Detect which cell encompasses the target text, then output its (x, y) center coordinate. 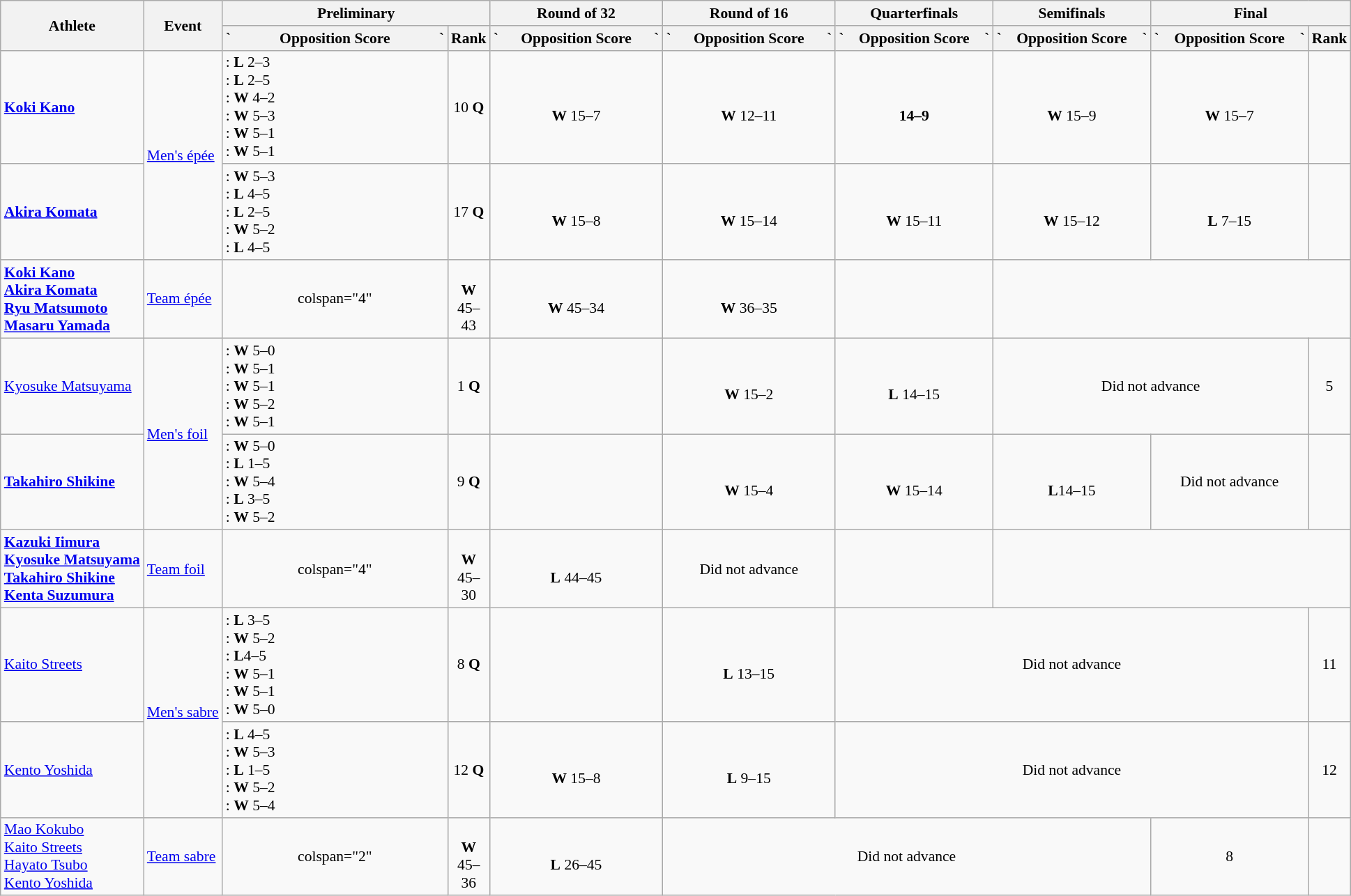
colspan="2" (335, 856)
W 15–12 (1071, 213)
L 7–15 (1230, 213)
10 Q (468, 107)
Athlete (72, 25)
Team sabre (183, 856)
Kyosuke Matsuyama (72, 386)
Kaito Streets (72, 665)
Event (183, 25)
W 45–34 (577, 299)
Team épée (183, 299)
Takahiro Shikine (72, 482)
Men's sabre (183, 713)
5 (1330, 386)
W 15–11 (914, 213)
14–9 (914, 107)
: L 2–3: L 2–5: W 4–2: W 5–3: W 5–1: W 5–1 (335, 107)
Akira Komata (72, 213)
8 (1230, 856)
: L 3–5: W 5–2: L4–5: W 5–1: W 5–1: W 5–0 (335, 665)
L 44–45 (577, 569)
Team foil (183, 569)
W 12–11 (749, 107)
W 15–2 (749, 386)
W 45–30 (468, 569)
Round of 16 (749, 13)
L 26–45 (577, 856)
Round of 32 (577, 13)
Semifinals (1071, 13)
17 Q (468, 213)
Final (1251, 13)
Quarterfinals (914, 13)
: W 5–0: W 5–1: W 5–1: W 5–2: W 5–1 (335, 386)
: W 5–0: L 1–5: W 5–4: L 3–5: W 5–2 (335, 482)
L 9–15 (749, 770)
9 Q (468, 482)
W 45–36 (468, 856)
Preliminary (356, 13)
1 Q (468, 386)
L 14–15 (914, 386)
Koki Kano (72, 107)
W 15–4 (749, 482)
: W 5–3: L 4–5: L 2–5: W 5–2: L 4–5 (335, 213)
Men's épée (183, 155)
12 Q (468, 770)
Kazuki IimuraKyosuke MatsuyamaTakahiro ShikineKenta Suzumura (72, 569)
8 Q (468, 665)
L14–15 (1071, 482)
Koki KanoAkira KomataRyu MatsumotoMasaru Yamada (72, 299)
L 13–15 (749, 665)
W 36–35 (749, 299)
W 45–43 (468, 299)
Kento Yoshida (72, 770)
: L 4–5: W 5–3: L 1–5: W 5–2: W 5–4 (335, 770)
W 15–9 (1071, 107)
11 (1330, 665)
Mao KokuboKaito StreetsHayato TsuboKento Yoshida (72, 856)
Men's foil (183, 433)
12 (1330, 770)
